Scan for the cell matching the given text and deliver its (X, Y) coordinate at center. 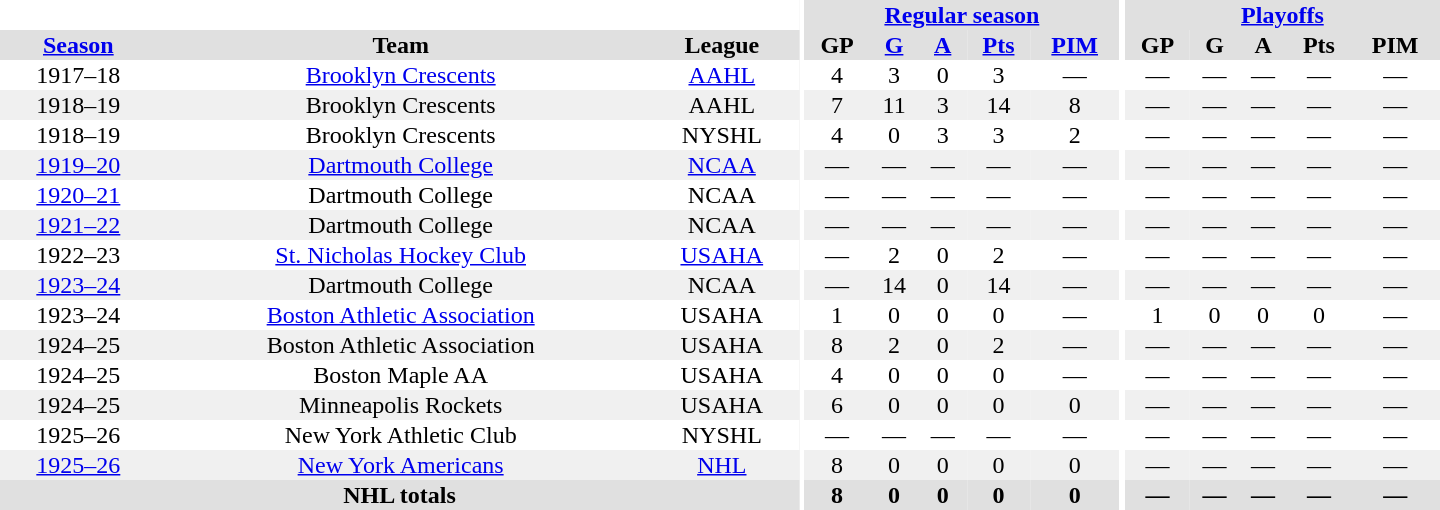
Playoffs (1282, 15)
7 (836, 105)
1922–23 (78, 255)
1920–21 (78, 195)
Minneapolis Rockets (401, 405)
League (722, 45)
New York Americans (401, 465)
NHL (722, 465)
1919–20 (78, 165)
Season (78, 45)
Regular season (962, 15)
Team (401, 45)
6 (836, 405)
St. Nicholas Hockey Club (401, 255)
1921–22 (78, 225)
NHL totals (400, 495)
New York Athletic Club (401, 435)
1917–18 (78, 75)
Boston Maple AA (401, 375)
11 (894, 105)
